Capture the cell that displays the provided text and extract its [X, Y] central coordinate. 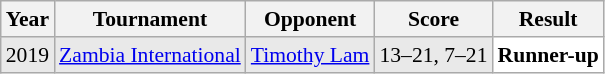
Score [433, 19]
Result [548, 19]
Opponent [310, 19]
Tournament [150, 19]
Zambia International [150, 55]
Year [28, 19]
Runner-up [548, 55]
13–21, 7–21 [433, 55]
2019 [28, 55]
Timothy Lam [310, 55]
